Determine the [x, y] coordinate at the center of the cell enclosing the given text.  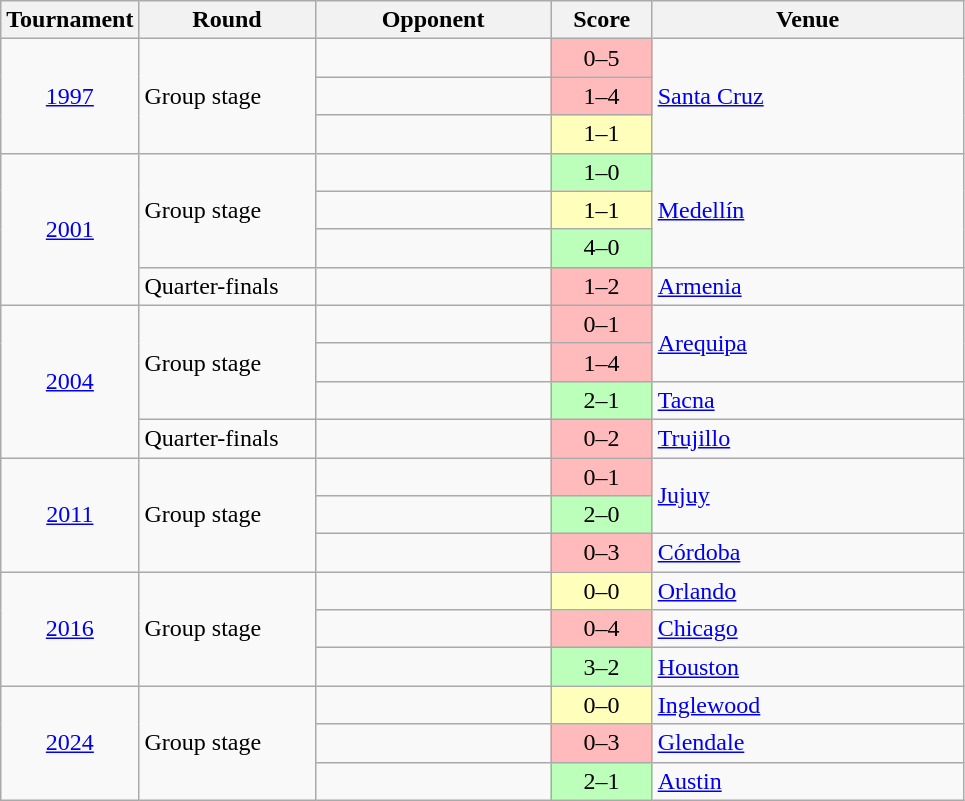
0–2 [602, 438]
Austin [808, 781]
Santa Cruz [808, 96]
Orlando [808, 591]
Chicago [808, 629]
Arequipa [808, 343]
Venue [808, 20]
3–2 [602, 667]
1–0 [602, 172]
0–5 [602, 58]
1–2 [602, 286]
Round [227, 20]
Jujuy [808, 496]
2–0 [602, 515]
2001 [70, 229]
Medellín [808, 210]
Glendale [808, 743]
Tournament [70, 20]
Córdoba [808, 553]
2024 [70, 743]
Inglewood [808, 705]
0–4 [602, 629]
4–0 [602, 248]
2016 [70, 629]
Score [602, 20]
1997 [70, 96]
2011 [70, 515]
Tacna [808, 400]
Armenia [808, 286]
2004 [70, 381]
Houston [808, 667]
Opponent [433, 20]
Trujillo [808, 438]
